Extract the [x, y] coordinate from the center of the cell holding the provided text.  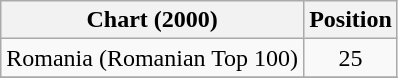
Romania (Romanian Top 100) [152, 58]
Position [351, 20]
25 [351, 58]
Chart (2000) [152, 20]
